Detect which cell encompasses the target text, then output its [x, y] center coordinate. 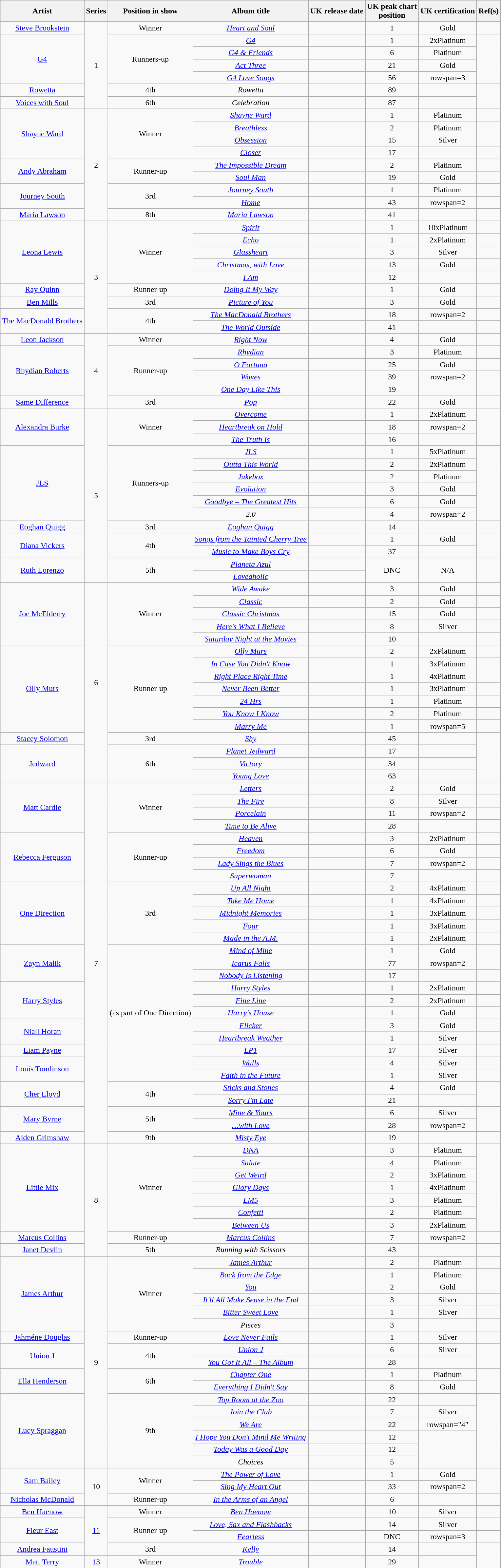
I Am [250, 277]
Liam Payne [42, 1050]
Get Weird [250, 1175]
Everything I Didn't Say [250, 1387]
Steve Brookstein [42, 28]
87 [392, 103]
Marry Me [250, 726]
rowspan=5 [448, 726]
O Fortuna [250, 365]
Never Been Better [250, 689]
16 [392, 439]
Sorry I'm Late [250, 1100]
Evolution [250, 489]
I Hope You Don't Mind Me Writing [250, 1437]
Fleur East [42, 1530]
Heart and Soul [250, 28]
Icarus Falls [250, 963]
Flicker [250, 1025]
Ben Mills [42, 302]
Here's What I Believe [250, 626]
Shy [250, 738]
5xPlatinum [448, 452]
2.0 [250, 514]
Four [250, 926]
Salute [250, 1163]
Doing It My Way [250, 290]
Victory [250, 764]
Position in show [150, 11]
Glassheart [250, 252]
In Case You Didn't Know [250, 664]
Breathless [250, 127]
34 [392, 764]
37 [392, 551]
G4 & Friends [250, 53]
Leon Jackson [42, 339]
24 Hrs [250, 701]
Lucy Spraggan [42, 1431]
Heaven [250, 838]
Ella Henderson [42, 1381]
Ref(s) [489, 11]
Overcome [250, 414]
Jedward [42, 763]
56 [392, 78]
Celebration [250, 103]
Diana Vickers [42, 545]
Closer [250, 152]
25 [392, 365]
The Fire [250, 801]
Mine & Yours [250, 1113]
10xPlatinum [448, 227]
Porcelain [250, 813]
Ray Quinn [42, 290]
Songs from the Tainted Cherry Tree [250, 539]
Love, Sax and Flashbacks [250, 1524]
Same Difference [42, 402]
LM5 [250, 1200]
The Impossible Dream [250, 165]
Rhydian [250, 352]
Mind of Mine [250, 950]
The Truth Is [250, 439]
Young Love [250, 776]
Planet Jedward [250, 751]
Walls [250, 1063]
Janet Devlin [42, 1250]
You Know I Know [250, 714]
Misty Eye [250, 1138]
89 [392, 90]
Freedom [250, 851]
UK release date [337, 11]
Running with Scissors [250, 1250]
Echo [250, 240]
Nicholas McDonald [42, 1499]
Sliver [448, 1312]
(as part of One Direction) [150, 1013]
Harry's House [250, 1013]
77 [392, 963]
63 [392, 776]
Classic [250, 602]
Loveaholic [250, 577]
9 [96, 1362]
Louis Tomlinson [42, 1069]
DNA [250, 1150]
Glory Days [250, 1188]
Chapter One [250, 1375]
Stacey Solomon [42, 738]
Time to Be Alive [250, 826]
One Direction [42, 913]
Christmas, with Love [250, 265]
Take Me Home [250, 901]
Right Now [250, 339]
33 [392, 1487]
Jahméne Douglas [42, 1337]
Rebecca Ferguson [42, 857]
Back from the Edge [250, 1275]
Rhydian Roberts [42, 371]
rowspan="4" [448, 1425]
29 [392, 1562]
Lady Sings the Blues [250, 863]
Cher Lloyd [42, 1094]
Fine Line [250, 1001]
Top Room at the Zoo [250, 1400]
One Day Like This [250, 390]
You Got It All – The Album [250, 1362]
Andy Abraham [42, 171]
Ruth Lorenzo [42, 570]
Voices with Soul [42, 103]
Today Was a Good Day [250, 1449]
The Power of Love [250, 1474]
Superwoman [250, 876]
Kelly [250, 1549]
Music to Make Boys Cry [250, 551]
UK certification [448, 11]
N/A [448, 570]
Classic Christmas [250, 614]
Album title [250, 11]
Obsession [250, 140]
Home [250, 202]
Saturday Night at the Movies [250, 639]
Pisces [250, 1325]
UK peak chartposition [392, 11]
Leona Lewis [42, 252]
Waves [250, 377]
Wide Awake [250, 589]
Matt Terry [42, 1562]
Choices [250, 1462]
Jukebox [250, 477]
Midnight Memories [250, 913]
Heartbreak Weather [250, 1038]
LP1 [250, 1050]
Picture of You [250, 302]
In the Arms of an Angel [250, 1499]
Little Mix [42, 1187]
Planeta Azul [250, 564]
Nobody Is Listening [250, 976]
…with Love [250, 1125]
We Are [250, 1425]
Fearless [250, 1537]
45 [392, 738]
Between Us [250, 1225]
Sam Bailey [42, 1481]
Act Three [250, 65]
Niall Horan [42, 1032]
Andrea Faustini [42, 1549]
Love Never Fails [250, 1337]
Spirit [250, 227]
39 [392, 377]
Heartbreak on Hold [250, 427]
Matt Cardle [42, 807]
G4 Love Songs [250, 78]
Right Place Right Time [250, 676]
Letters [250, 789]
8th [150, 215]
Outta This World [250, 464]
Made in the A.M. [250, 938]
Mary Byrne [42, 1119]
Series [96, 11]
Aiden Grimshaw [42, 1138]
You [250, 1287]
Confetti [250, 1213]
The World Outside [250, 327]
Trouble [250, 1562]
Goodbye – The Greatest Hits [250, 502]
Pop [250, 402]
Up All Night [250, 888]
Soul Man [250, 178]
Artist [42, 11]
Alexandra Burke [42, 427]
Sticks and Stones [250, 1088]
Join the Club [250, 1412]
Zayn Malik [42, 963]
Sing My Heart Out [250, 1487]
Faith in the Future [250, 1075]
Bitter Sweet Love [250, 1312]
It'll All Make Sense in the End [250, 1300]
Joe McElderry [42, 614]
